Output the (X, Y) coordinate of the center of the cell containing the given text.  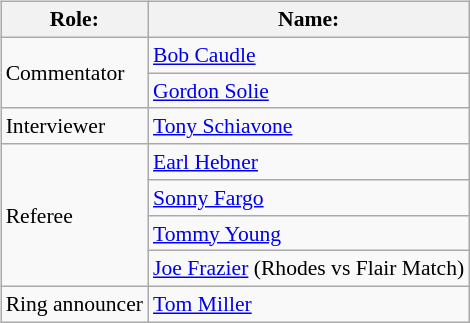
Sonny Fargo (308, 198)
Tom Miller (308, 305)
Gordon Solie (308, 91)
Name: (308, 20)
Tony Schiavone (308, 126)
Earl Hebner (308, 162)
Commentator (74, 72)
Role: (74, 20)
Referee (74, 215)
Bob Caudle (308, 55)
Tommy Young (308, 233)
Joe Frazier (Rhodes vs Flair Match) (308, 269)
Interviewer (74, 126)
Ring announcer (74, 305)
